Determine the [x, y] coordinate at the center of the cell enclosing the given text.  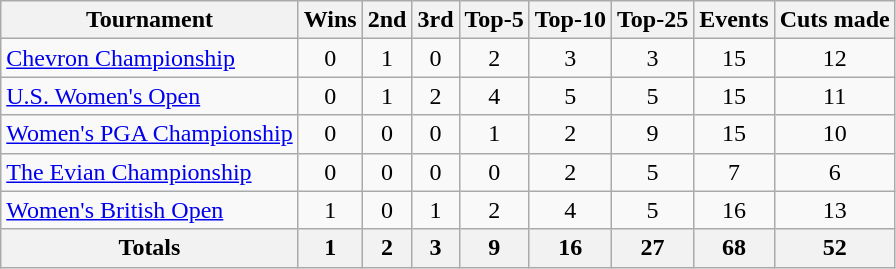
2nd [387, 20]
11 [834, 96]
Events [734, 20]
The Evian Championship [150, 172]
7 [734, 172]
Top-5 [494, 20]
Women's British Open [150, 210]
Tournament [150, 20]
52 [834, 248]
Top-10 [570, 20]
Chevron Championship [150, 58]
3rd [436, 20]
Cuts made [834, 20]
Women's PGA Championship [150, 134]
Top-25 [652, 20]
10 [834, 134]
13 [834, 210]
Totals [150, 248]
Wins [330, 20]
27 [652, 248]
6 [834, 172]
U.S. Women's Open [150, 96]
68 [734, 248]
12 [834, 58]
